Pinpoint the cell where the given text exists, returning its [X, Y] midpoint coordinate. 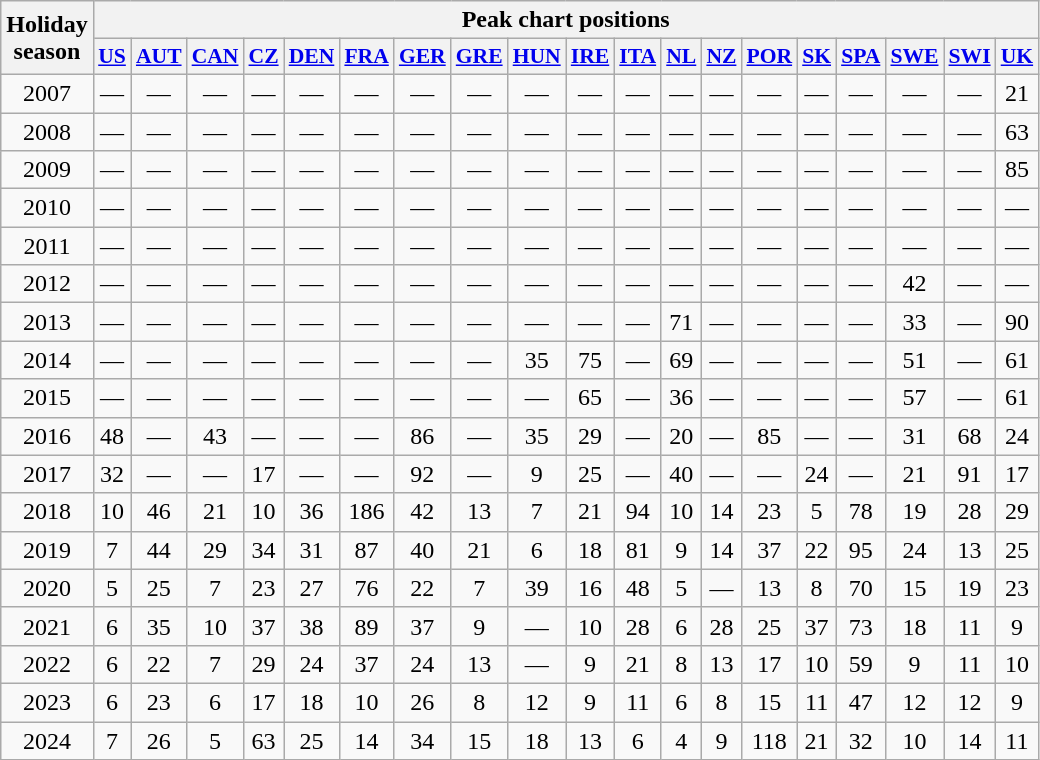
2016 [47, 436]
59 [860, 664]
86 [422, 436]
NZ [721, 57]
SPA [860, 57]
2012 [47, 284]
2010 [47, 208]
69 [681, 360]
DEN [312, 57]
70 [860, 588]
20 [681, 436]
CZ [264, 57]
47 [860, 702]
92 [422, 474]
57 [914, 398]
27 [312, 588]
2019 [47, 550]
43 [216, 436]
SK [816, 57]
2013 [47, 322]
51 [914, 360]
Holidayseason [47, 38]
FRA [366, 57]
2020 [47, 588]
16 [590, 588]
71 [681, 322]
4 [681, 741]
75 [590, 360]
76 [366, 588]
78 [860, 512]
73 [860, 626]
UK [1018, 57]
AUT [159, 57]
2014 [47, 360]
2021 [47, 626]
38 [312, 626]
33 [914, 322]
HUN [537, 57]
GER [422, 57]
46 [159, 512]
186 [366, 512]
2009 [47, 170]
2022 [47, 664]
2018 [47, 512]
81 [638, 550]
2017 [47, 474]
91 [970, 474]
68 [970, 436]
NL [681, 57]
2008 [47, 131]
SWE [914, 57]
89 [366, 626]
94 [638, 512]
65 [590, 398]
95 [860, 550]
87 [366, 550]
2015 [47, 398]
118 [769, 741]
GRE [480, 57]
2024 [47, 741]
SWI [970, 57]
Peak chart positions [566, 20]
ITA [638, 57]
2007 [47, 93]
IRE [590, 57]
39 [537, 588]
2023 [47, 702]
90 [1018, 322]
44 [159, 550]
POR [769, 57]
CAN [216, 57]
US [112, 57]
2011 [47, 246]
